Return [x, y] of the center of cell containing provided text 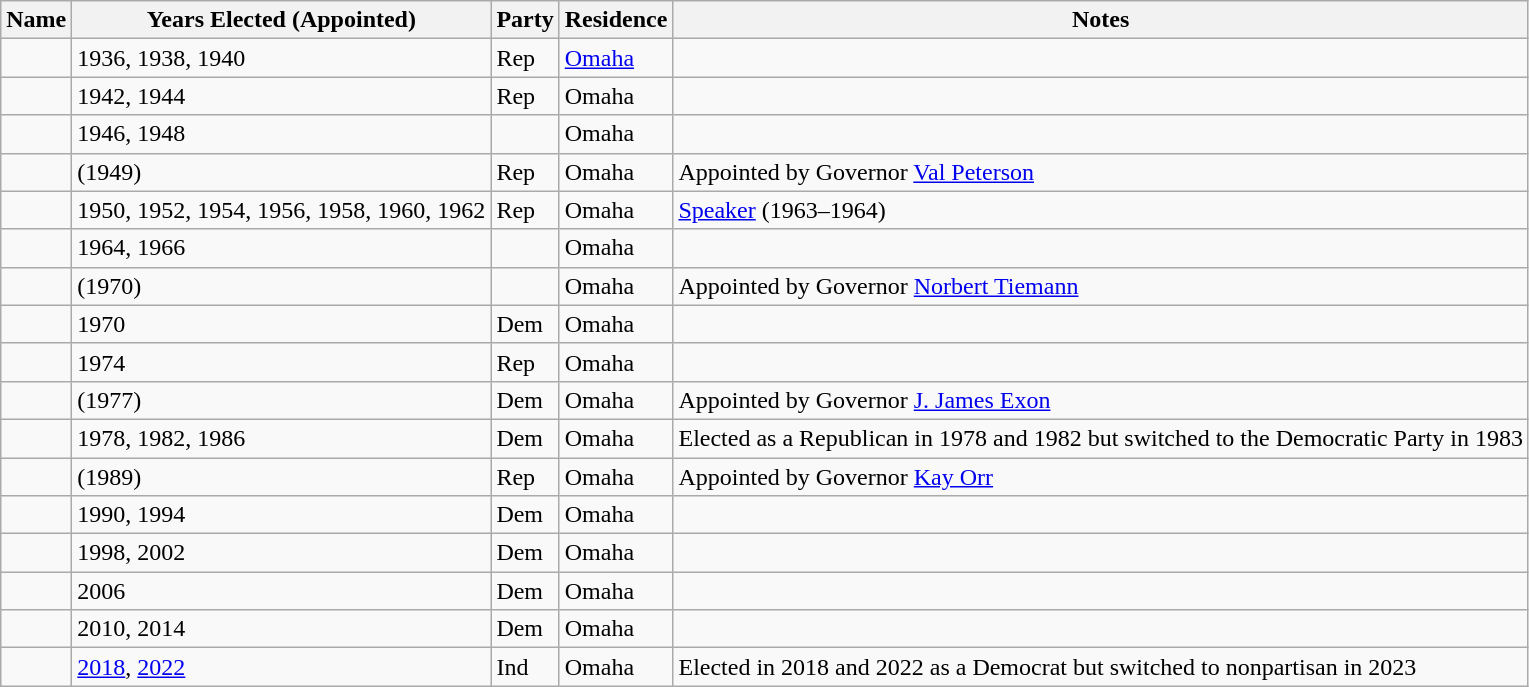
2018, 2022 [282, 667]
Appointed by Governor Norbert Tiemann [1101, 286]
1946, 1948 [282, 134]
1964, 1966 [282, 248]
1950, 1952, 1954, 1956, 1958, 1960, 1962 [282, 210]
1936, 1938, 1940 [282, 58]
(1949) [282, 172]
Years Elected (Appointed) [282, 20]
1978, 1982, 1986 [282, 438]
Name [36, 20]
1998, 2002 [282, 553]
(1970) [282, 286]
Residence [616, 20]
Appointed by Governor Val Peterson [1101, 172]
1970 [282, 324]
1974 [282, 362]
Party [525, 20]
(1977) [282, 400]
Appointed by Governor J. James Exon [1101, 400]
Ind [525, 667]
Appointed by Governor Kay Orr [1101, 477]
1990, 1994 [282, 515]
Elected in 2018 and 2022 as a Democrat but switched to nonpartisan in 2023 [1101, 667]
2010, 2014 [282, 629]
1942, 1944 [282, 96]
Notes [1101, 20]
(1989) [282, 477]
Speaker (1963–1964) [1101, 210]
2006 [282, 591]
Elected as a Republican in 1978 and 1982 but switched to the Democratic Party in 1983 [1101, 438]
